Provide the [x, y] coordinate of the cell's center where the given text is located.  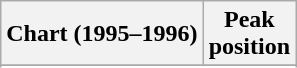
Peakposition [249, 34]
Chart (1995–1996) [102, 34]
